Output the [X, Y] coordinate of the center of the cell containing the given text.  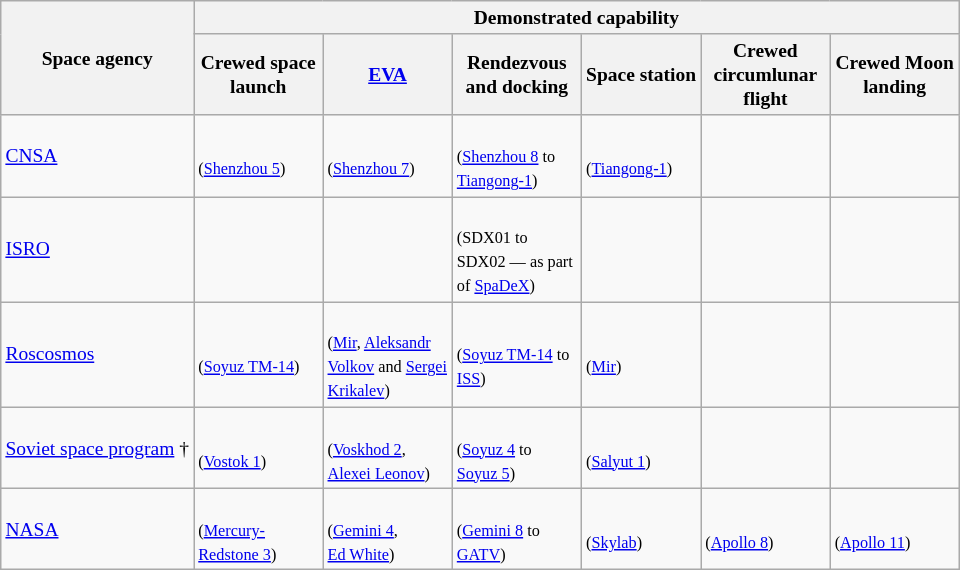
(Mercury-Redstone 3) [258, 528]
(Shenzhou 5) [258, 156]
Soviet space program † [98, 448]
Space agency [98, 58]
(Gemini 4, Ed White) [388, 528]
(Soyuz 4 toSoyuz 5) [516, 448]
EVA [388, 74]
(Shenzhou 7) [388, 156]
(SDX01 to SDX02 — as part of SpaDeX) [516, 250]
(Shenzhou 8 to Tiangong-1) [516, 156]
Crewed Moon landing [894, 74]
CNSA [98, 156]
(Mir, Aleksandr Volkov and Sergei Krikalev) [388, 354]
(Gemini 8 to GATV) [516, 528]
(Mir) [640, 354]
Crewed space launch [258, 74]
(Skylab) [640, 528]
(Soyuz TM-14) [258, 354]
ISRO [98, 250]
NASA [98, 528]
Roscosmos [98, 354]
(Apollo 11) [894, 528]
Crewed circumlunar flight [766, 74]
Space station [640, 74]
(Apollo 8) [766, 528]
(Voskhod 2,Alexei Leonov) [388, 448]
(Salyut 1) [640, 448]
(Tiangong-1) [640, 156]
(Vostok 1) [258, 448]
Rendezvous and docking [516, 74]
(Soyuz TM-14 to ISS) [516, 354]
Demonstrated capability [577, 18]
